Locate the cell with the specified text and output its [X, Y] center coordinate. 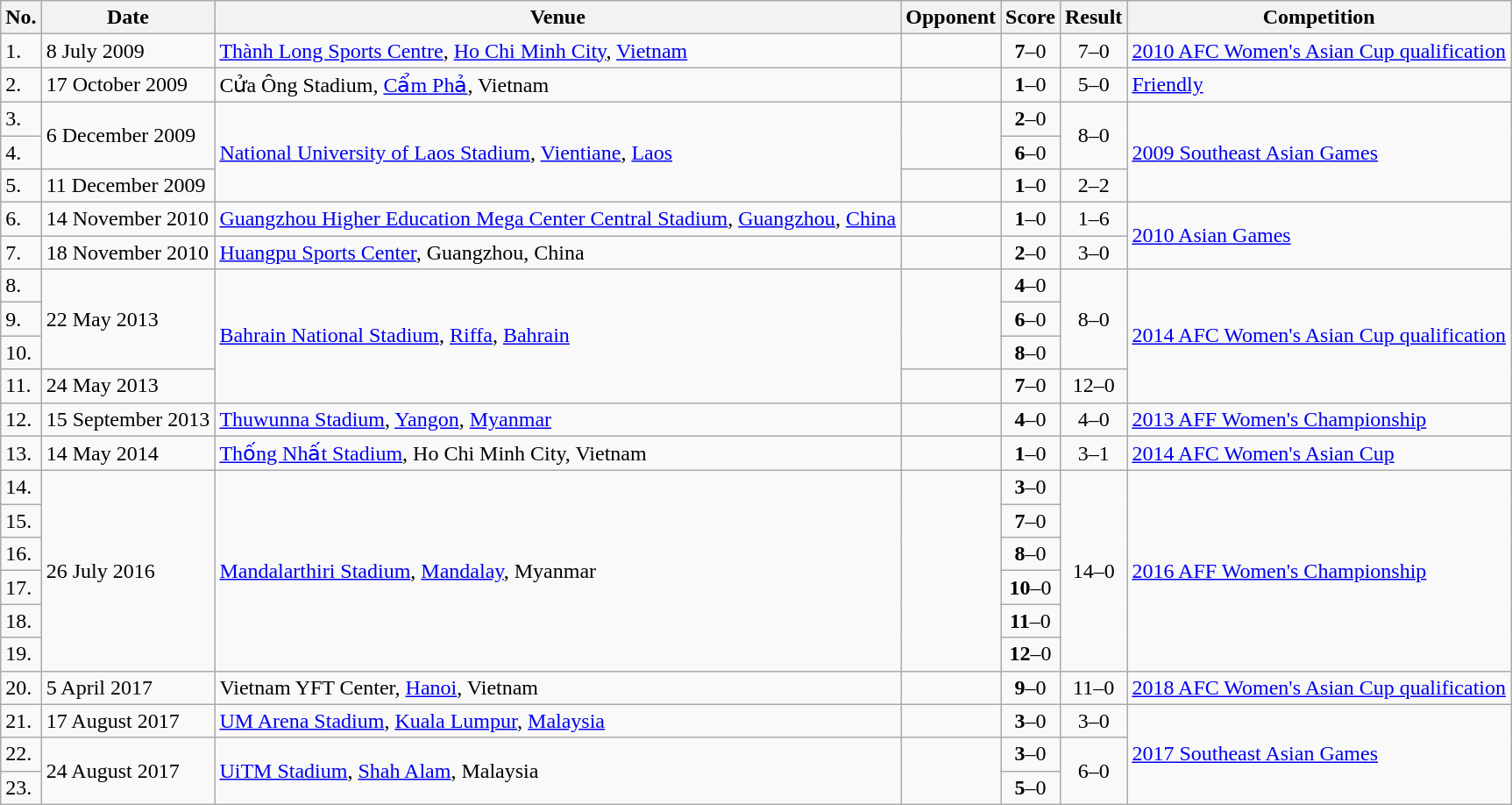
3–1 [1093, 453]
26 July 2016 [128, 571]
1–6 [1093, 219]
National University of Laos Stadium, Vientiane, Laos [557, 152]
Date [128, 18]
Score [1031, 18]
2014 AFC Women's Asian Cup [1319, 453]
23. [21, 787]
Competition [1319, 18]
4. [21, 152]
Cửa Ông Stadium, Cẩm Phả, Vietnam [557, 85]
Guangzhou Higher Education Mega Center Central Stadium, Guangzhou, China [557, 219]
12. [21, 419]
2018 AFC Women's Asian Cup qualification [1319, 687]
Opponent [951, 18]
14 May 2014 [128, 453]
2010 Asian Games [1319, 236]
17 October 2009 [128, 85]
2013 AFF Women's Championship [1319, 419]
6 December 2009 [128, 135]
22 May 2013 [128, 319]
11. [21, 386]
8. [21, 286]
Thành Long Sports Centre, Ho Chi Minh City, Vietnam [557, 51]
5. [21, 186]
1. [21, 51]
9–0 [1031, 687]
2016 AFF Women's Championship [1319, 571]
17. [21, 588]
2017 Southeast Asian Games [1319, 754]
15 September 2013 [128, 419]
No. [21, 18]
24 August 2017 [128, 771]
24 May 2013 [128, 386]
11 December 2009 [128, 186]
2010 AFC Women's Asian Cup qualification [1319, 51]
16. [21, 554]
Venue [557, 18]
Thống Nhất Stadium, Ho Chi Minh City, Vietnam [557, 453]
Huangpu Sports Center, Guangzhou, China [557, 253]
Friendly [1319, 85]
Result [1093, 18]
18. [21, 621]
14–0 [1093, 571]
5 April 2017 [128, 687]
UM Arena Stadium, Kuala Lumpur, Malaysia [557, 721]
21. [21, 721]
2–2 [1093, 186]
Vietnam YFT Center, Hanoi, Vietnam [557, 687]
15. [21, 521]
13. [21, 453]
9. [21, 319]
2. [21, 85]
3. [21, 118]
2009 Southeast Asian Games [1319, 152]
2014 AFC Women's Asian Cup qualification [1319, 336]
Bahrain National Stadium, Riffa, Bahrain [557, 336]
6. [21, 219]
10. [21, 353]
UiTM Stadium, Shah Alam, Malaysia [557, 771]
19. [21, 654]
14. [21, 488]
7. [21, 253]
17 August 2017 [128, 721]
14 November 2010 [128, 219]
20. [21, 687]
18 November 2010 [128, 253]
8 July 2009 [128, 51]
Mandalarthiri Stadium, Mandalay, Myanmar [557, 571]
10–0 [1031, 588]
22. [21, 754]
Thuwunna Stadium, Yangon, Myanmar [557, 419]
